Find where the given text appears and provide that cell's center as [x, y] coordinate. 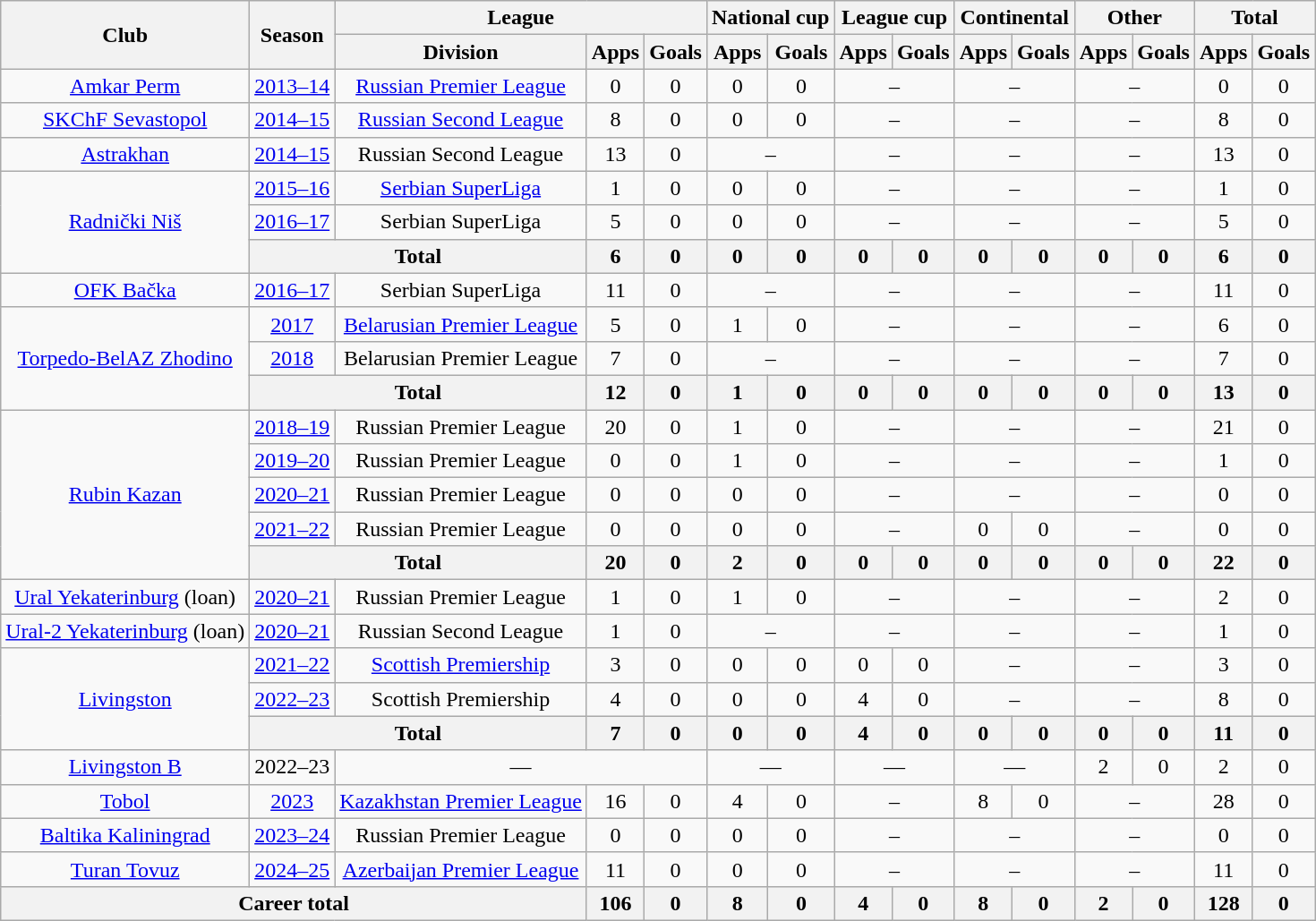
21 [1223, 427]
National cup [770, 18]
Kazakhstan Premier League [461, 801]
Division [461, 52]
Azerbaijan Premier League [461, 869]
Torpedo-BelAZ Zhodino [125, 358]
Club [125, 35]
22 [1223, 563]
2018–19 [292, 427]
Other [1134, 18]
Baltika Kaliningrad [125, 835]
106 [615, 903]
2023–24 [292, 835]
Ural-2 Yekaterinburg (loan) [125, 631]
Career total [294, 903]
2019–20 [292, 461]
Season [292, 35]
Tobol [125, 801]
Rubin Kazan [125, 495]
Livingston [125, 699]
2024–25 [292, 869]
128 [1223, 903]
Ural Yekaterinburg (loan) [125, 597]
Livingston B [125, 767]
2017 [292, 324]
2015–16 [292, 188]
League [521, 18]
2023 [292, 801]
Continental [1014, 18]
2018 [292, 358]
16 [615, 801]
League cup [894, 18]
2013–14 [292, 86]
Radnički Niš [125, 222]
Turan Tovuz [125, 869]
12 [615, 392]
Amkar Perm [125, 86]
OFK Bačka [125, 290]
SKChF Sevastopol [125, 120]
Astrakhan [125, 154]
28 [1223, 801]
